For the text-containing cell, return its midpoint in [x, y] coordinate format. 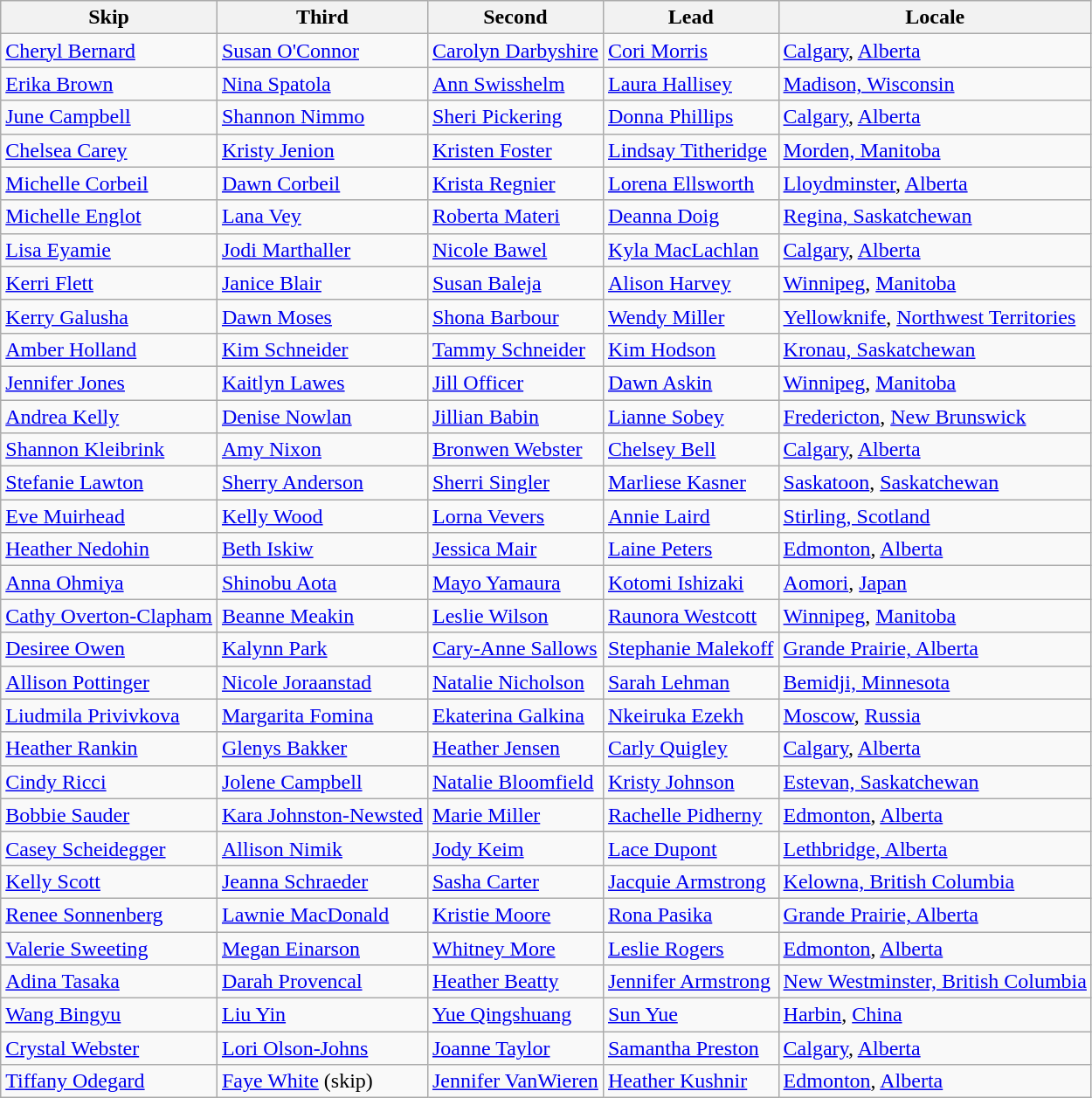
Nicole Bawel [515, 250]
New Westminster, British Columbia [935, 982]
Harbin, China [935, 1015]
Natalie Nicholson [515, 682]
Margarita Fomina [321, 715]
Leslie Rogers [690, 948]
Crystal Webster [109, 1048]
Yellowknife, Northwest Territories [935, 316]
Dawn Askin [690, 383]
Jennifer VanWieren [515, 1081]
Stirling, Scotland [935, 516]
Joanne Taylor [515, 1048]
Second [515, 17]
Tammy Schneider [515, 349]
Jody Keim [515, 848]
Allison Pottinger [109, 682]
Wang Bingyu [109, 1015]
Marliese Kasner [690, 483]
Donna Phillips [690, 117]
Amy Nixon [321, 450]
Andrea Kelly [109, 417]
Kristy Johnson [690, 782]
Dawn Corbeil [321, 183]
Heather Rankin [109, 749]
Natalie Bloomfield [515, 782]
Ekaterina Galkina [515, 715]
Casey Scheidegger [109, 848]
Lori Olson-Johns [321, 1048]
Lorena Ellsworth [690, 183]
Liu Yin [321, 1015]
Kalynn Park [321, 649]
Kristen Foster [515, 150]
Shannon Nimmo [321, 117]
Kerri Flett [109, 283]
Jodi Marthaller [321, 250]
Lindsay Titheridge [690, 150]
Jennifer Armstrong [690, 982]
Jill Officer [515, 383]
Kara Johnston-Newsted [321, 815]
Jessica Mair [515, 549]
Heather Jensen [515, 749]
Kelly Wood [321, 516]
Anna Ohmiya [109, 583]
Liudmila Privivkova [109, 715]
Kim Hodson [690, 349]
Kelowna, British Columbia [935, 881]
Jacquie Armstrong [690, 881]
Chelsea Carey [109, 150]
Bronwen Webster [515, 450]
Raunora Westcott [690, 616]
Samantha Preston [690, 1048]
Kotomi Ishizaki [690, 583]
Deanna Doig [690, 217]
Heather Kushnir [690, 1081]
Lead [690, 17]
Cori Morris [690, 51]
Lloydminster, Alberta [935, 183]
Shona Barbour [515, 316]
Sasha Carter [515, 881]
Beth Iskiw [321, 549]
Lana Vey [321, 217]
Lace Dupont [690, 848]
Heather Beatty [515, 982]
Kim Schneider [321, 349]
Heather Nedohin [109, 549]
Lethbridge, Alberta [935, 848]
Michelle Corbeil [109, 183]
Ann Swisshelm [515, 84]
Sun Yue [690, 1015]
Cheryl Bernard [109, 51]
Marie Miller [515, 815]
Cary-Anne Sallows [515, 649]
Kristy Jenion [321, 150]
Wendy Miller [690, 316]
Mayo Yamaura [515, 583]
Locale [935, 17]
Eve Muirhead [109, 516]
Nicole Joraanstad [321, 682]
Carolyn Darbyshire [515, 51]
Bobbie Sauder [109, 815]
Kristie Moore [515, 915]
Denise Nowlan [321, 417]
Shinobu Aota [321, 583]
Kronau, Saskatchewan [935, 349]
Adina Tasaka [109, 982]
Glenys Bakker [321, 749]
Stefanie Lawton [109, 483]
Leslie Wilson [515, 616]
Jolene Campbell [321, 782]
Chelsey Bell [690, 450]
Michelle Englot [109, 217]
Carly Quigley [690, 749]
Jennifer Jones [109, 383]
Dawn Moses [321, 316]
Whitney More [515, 948]
Susan Baleja [515, 283]
Desiree Owen [109, 649]
Fredericton, New Brunswick [935, 417]
Kelly Scott [109, 881]
Regina, Saskatchewan [935, 217]
Shannon Kleibrink [109, 450]
Aomori, Japan [935, 583]
Sheri Pickering [515, 117]
Faye White (skip) [321, 1081]
Roberta Materi [515, 217]
Kaitlyn Lawes [321, 383]
Laura Hallisey [690, 84]
Sarah Lehman [690, 682]
Jeanna Schraeder [321, 881]
Rachelle Pidherny [690, 815]
Renee Sonnenberg [109, 915]
Erika Brown [109, 84]
Allison Nimik [321, 848]
Lorna Vevers [515, 516]
Cindy Ricci [109, 782]
Cathy Overton-Clapham [109, 616]
Sherry Anderson [321, 483]
Saskatoon, Saskatchewan [935, 483]
Lawnie MacDonald [321, 915]
Tiffany Odegard [109, 1081]
Yue Qingshuang [515, 1015]
Lianne Sobey [690, 417]
Annie Laird [690, 516]
Beanne Meakin [321, 616]
Skip [109, 17]
Krista Regnier [515, 183]
Susan O'Connor [321, 51]
Moscow, Russia [935, 715]
Kyla MacLachlan [690, 250]
Janice Blair [321, 283]
Nkeiruka Ezekh [690, 715]
Valerie Sweeting [109, 948]
Bemidji, Minnesota [935, 682]
Darah Provencal [321, 982]
Kerry Galusha [109, 316]
Rona Pasika [690, 915]
Amber Holland [109, 349]
Alison Harvey [690, 283]
Laine Peters [690, 549]
Third [321, 17]
Stephanie Malekoff [690, 649]
Madison, Wisconsin [935, 84]
Morden, Manitoba [935, 150]
Nina Spatola [321, 84]
Sherri Singler [515, 483]
Megan Einarson [321, 948]
Lisa Eyamie [109, 250]
Estevan, Saskatchewan [935, 782]
June Campbell [109, 117]
Jillian Babin [515, 417]
